Capture the cell that displays the provided text and extract its (x, y) central coordinate. 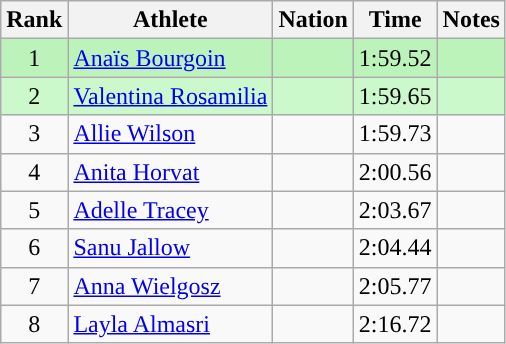
Layla Almasri (170, 324)
Athlete (170, 20)
Anaïs Bourgoin (170, 58)
3 (34, 134)
2:00.56 (395, 172)
4 (34, 172)
2:16.72 (395, 324)
1 (34, 58)
Anna Wielgosz (170, 286)
Anita Horvat (170, 172)
Allie Wilson (170, 134)
2:04.44 (395, 248)
5 (34, 210)
2:03.67 (395, 210)
7 (34, 286)
Nation (313, 20)
2 (34, 96)
1:59.65 (395, 96)
6 (34, 248)
Sanu Jallow (170, 248)
1:59.73 (395, 134)
Notes (471, 20)
Rank (34, 20)
1:59.52 (395, 58)
Valentina Rosamilia (170, 96)
Time (395, 20)
2:05.77 (395, 286)
Adelle Tracey (170, 210)
8 (34, 324)
